For the text-containing cell, return its midpoint in (x, y) coordinate format. 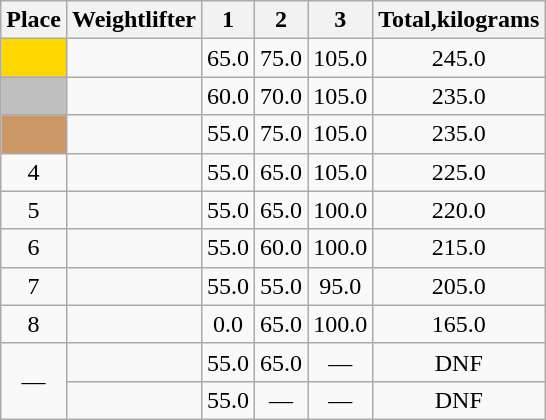
165.0 (459, 324)
4 (34, 172)
1 (228, 20)
3 (340, 20)
5 (34, 210)
6 (34, 248)
Place (34, 20)
2 (282, 20)
245.0 (459, 58)
205.0 (459, 286)
Weightlifter (134, 20)
8 (34, 324)
225.0 (459, 172)
Total,kilograms (459, 20)
7 (34, 286)
70.0 (282, 96)
95.0 (340, 286)
0.0 (228, 324)
220.0 (459, 210)
215.0 (459, 248)
